Search for the cell housing the specified text and yield its (x, y) center coordinate. 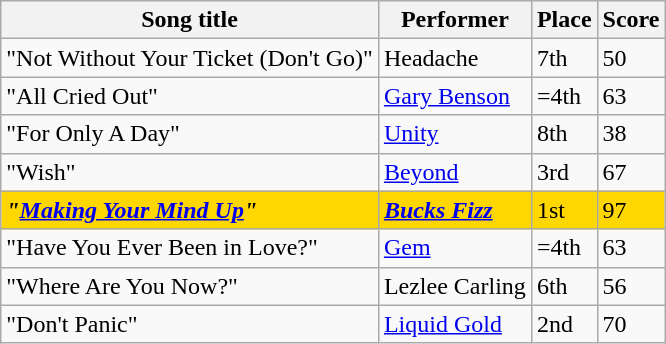
7th (564, 58)
Gary Benson (454, 96)
Score (631, 20)
Bucks Fizz (454, 210)
38 (631, 134)
70 (631, 324)
"Have You Ever Been in Love?" (190, 248)
Beyond (454, 172)
6th (564, 286)
"Not Without Your Ticket (Don't Go)" (190, 58)
"Don't Panic" (190, 324)
67 (631, 172)
Place (564, 20)
Liquid Gold (454, 324)
50 (631, 58)
97 (631, 210)
"Making Your Mind Up" (190, 210)
Headache (454, 58)
Gem (454, 248)
Lezlee Carling (454, 286)
Song title (190, 20)
3rd (564, 172)
56 (631, 286)
"Where Are You Now?" (190, 286)
Unity (454, 134)
1st (564, 210)
8th (564, 134)
"All Cried Out" (190, 96)
"For Only A Day" (190, 134)
2nd (564, 324)
Performer (454, 20)
"Wish" (190, 172)
